Find where the given text appears and provide that cell's center as [x, y] coordinate. 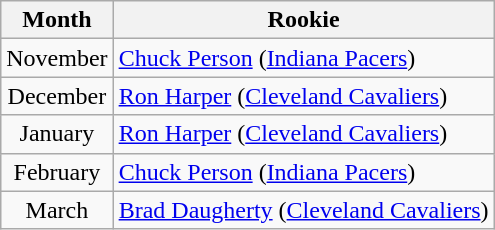
Rookie [304, 20]
November [57, 58]
Month [57, 20]
December [57, 96]
March [57, 210]
January [57, 134]
February [57, 172]
Brad Daugherty (Cleveland Cavaliers) [304, 210]
